Return the (x, y) coordinate for the center point of the cell that contains the specified text.  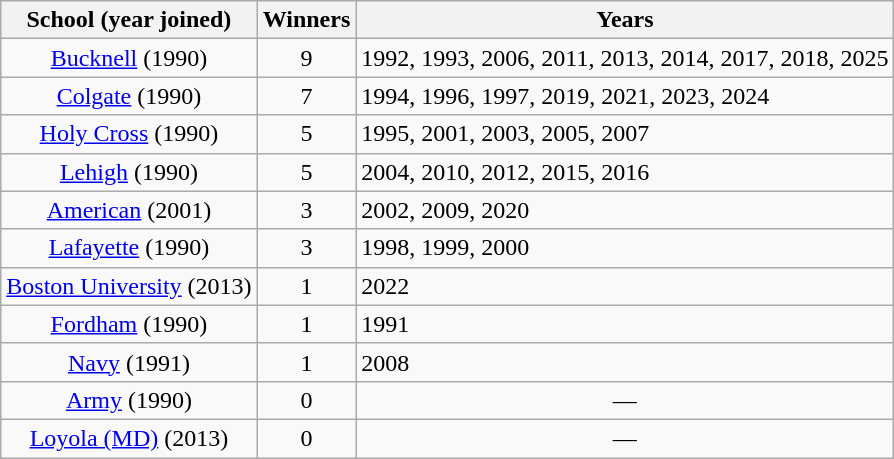
American (2001) (129, 210)
2004, 2010, 2012, 2015, 2016 (625, 172)
2022 (625, 286)
Fordham (1990) (129, 324)
Years (625, 20)
1992, 1993, 2006, 2011, 2013, 2014, 2017, 2018, 2025 (625, 58)
Loyola (MD) (2013) (129, 438)
Lafayette (1990) (129, 248)
1995, 2001, 2003, 2005, 2007 (625, 134)
Army (1990) (129, 400)
Winners (306, 20)
2008 (625, 362)
2002, 2009, 2020 (625, 210)
Holy Cross (1990) (129, 134)
School (year joined) (129, 20)
7 (306, 96)
Lehigh (1990) (129, 172)
Boston University (2013) (129, 286)
1994, 1996, 1997, 2019, 2021, 2023, 2024 (625, 96)
Bucknell (1990) (129, 58)
1991 (625, 324)
Navy (1991) (129, 362)
Colgate (1990) (129, 96)
1998, 1999, 2000 (625, 248)
9 (306, 58)
